Extract the (X, Y) coordinate from the center of the cell holding the provided text.  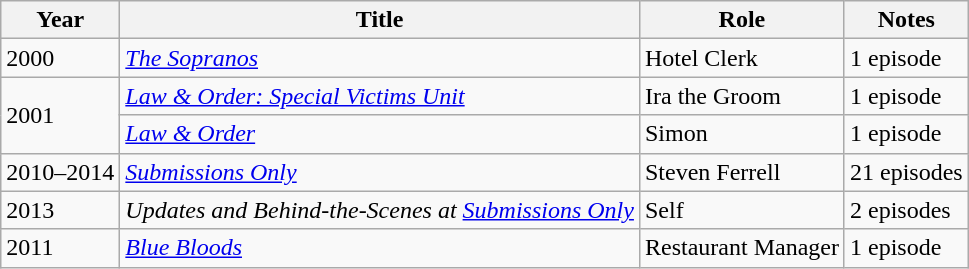
2011 (60, 248)
Restaurant Manager (742, 248)
The Sopranos (380, 58)
2010–2014 (60, 172)
Steven Ferrell (742, 172)
Submissions Only (380, 172)
Notes (906, 20)
Year (60, 20)
Ira the Groom (742, 96)
2 episodes (906, 210)
Law & Order (380, 134)
21 episodes (906, 172)
2000 (60, 58)
2001 (60, 115)
Updates and Behind-the-Scenes at Submissions Only (380, 210)
Simon (742, 134)
2013 (60, 210)
Title (380, 20)
Self (742, 210)
Law & Order: Special Victims Unit (380, 96)
Hotel Clerk (742, 58)
Blue Bloods (380, 248)
Role (742, 20)
